Identify which cell holds the provided text, then report its [x, y] central coordinate. 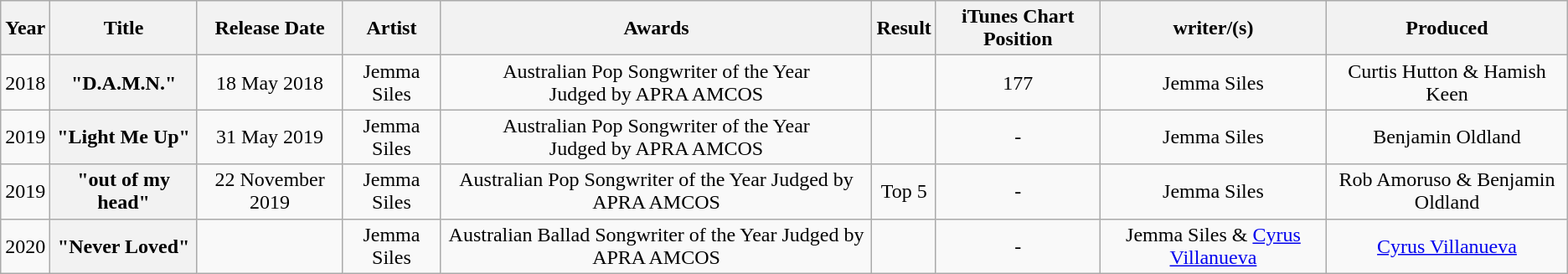
2020 [25, 246]
Result [904, 28]
Australian Pop Songwriter of the Year Judged by APRA AMCOS [657, 191]
Jemma Siles & Cyrus Villanueva [1213, 246]
"Light Me Up" [124, 137]
Australian Ballad Songwriter of the Year Judged by APRA AMCOS [657, 246]
Release Date [270, 28]
Produced [1447, 28]
Benjamin Oldland [1447, 137]
177 [1018, 82]
31 May 2019 [270, 137]
22 November 2019 [270, 191]
Artist [392, 28]
"D.A.M.N." [124, 82]
Year [25, 28]
writer/(s) [1213, 28]
Cyrus Villanueva [1447, 246]
Title [124, 28]
Curtis Hutton & Hamish Keen [1447, 82]
2018 [25, 82]
"Never Loved" [124, 246]
Awards [657, 28]
Rob Amoruso & Benjamin Oldland [1447, 191]
18 May 2018 [270, 82]
iTunes Chart Position [1018, 28]
"out of my head" [124, 191]
Top 5 [904, 191]
